Return the [X, Y] coordinate for the center point of the cell that contains the specified text.  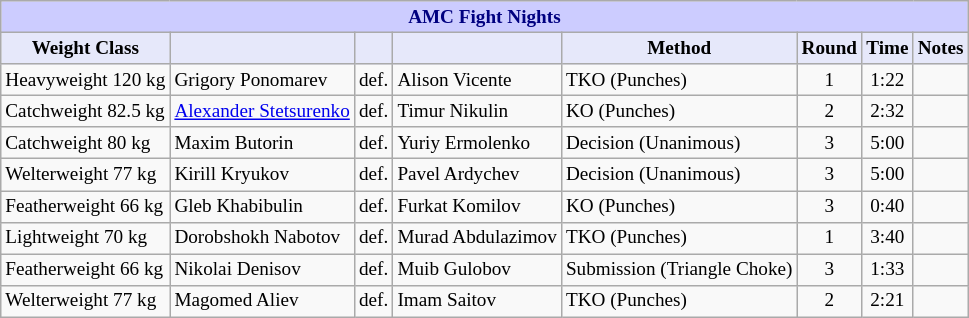
Muib Gulobov [478, 270]
AMC Fight Nights [484, 17]
Weight Class [86, 48]
Heavyweight 120 kg [86, 80]
Magomed Aliev [262, 301]
Alexander Stetsurenko [262, 111]
Kirill Kryukov [262, 175]
Gleb Khabibulin [262, 206]
Lightweight 70 kg [86, 238]
Catchweight 82.5 kg [86, 111]
Nikolai Denisov [262, 270]
Time [888, 48]
Furkat Komilov [478, 206]
Pavel Ardychev [478, 175]
Notes [940, 48]
Maxim Butorin [262, 143]
Murad Abdulazimov [478, 238]
Method [679, 48]
Submission (Triangle Choke) [679, 270]
Grigory Ponomarev [262, 80]
Yuriy Ermolenko [478, 143]
Timur Nikulin [478, 111]
2:21 [888, 301]
3:40 [888, 238]
Imam Saitov [478, 301]
1:22 [888, 80]
2:32 [888, 111]
0:40 [888, 206]
Alison Vicente [478, 80]
Round [830, 48]
1:33 [888, 270]
Dorobshokh Nabotov [262, 238]
Catchweight 80 kg [86, 143]
